Provide the (x, y) coordinate of the cell's center where the given text is located.  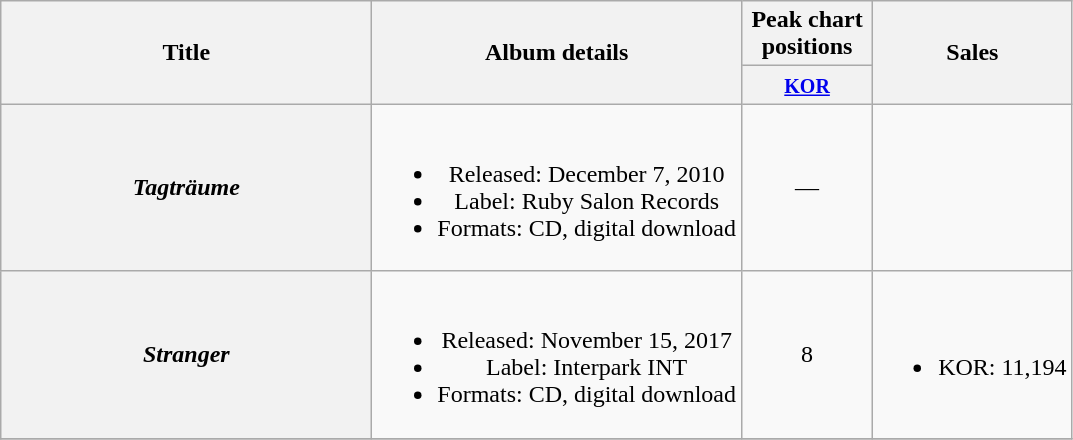
Album details (557, 52)
Released: November 15, 2017Label: Interpark INTFormats: CD, digital download (557, 354)
Title (186, 52)
KOR: 11,194 (973, 354)
Peak chart positions (808, 34)
Sales (973, 52)
Stranger (186, 354)
Released: December 7, 2010Label: Ruby Salon RecordsFormats: CD, digital download (557, 188)
KOR (808, 85)
— (808, 188)
8 (808, 354)
Tagträume (186, 188)
